Extract the (x, y) coordinate from the center of the cell holding the provided text.  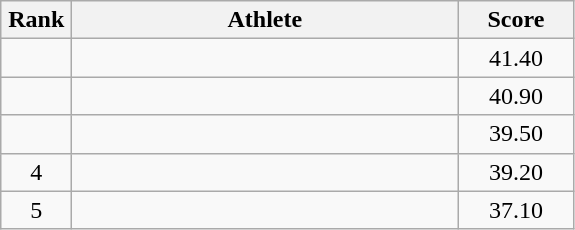
5 (36, 210)
39.50 (516, 134)
37.10 (516, 210)
Rank (36, 20)
40.90 (516, 96)
Score (516, 20)
Athlete (265, 20)
4 (36, 172)
39.20 (516, 172)
41.40 (516, 58)
